Search for the cell housing the specified text and yield its (X, Y) center coordinate. 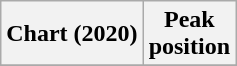
Peakposition (189, 34)
Chart (2020) (72, 34)
